From the cell containing the given text, extract its center point as (x, y) coordinate. 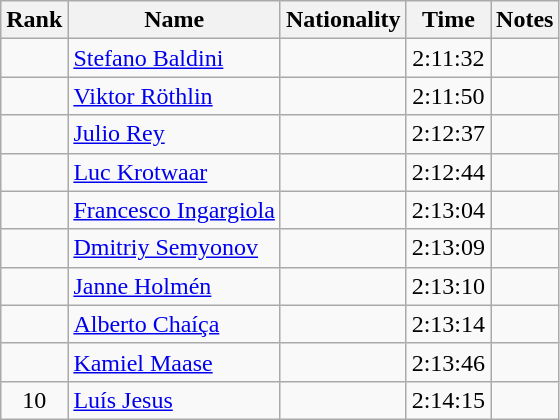
Viktor Röthlin (174, 96)
2:13:14 (448, 324)
2:11:32 (448, 58)
Luís Jesus (174, 400)
Julio Rey (174, 134)
Name (174, 20)
Luc Krotwaar (174, 172)
2:13:04 (448, 210)
Francesco Ingargiola (174, 210)
Kamiel Maase (174, 362)
2:12:37 (448, 134)
10 (34, 400)
Notes (525, 20)
2:14:15 (448, 400)
2:13:10 (448, 286)
2:13:09 (448, 248)
Nationality (343, 20)
2:13:46 (448, 362)
Dmitriy Semyonov (174, 248)
Stefano Baldini (174, 58)
2:11:50 (448, 96)
Time (448, 20)
Alberto Chaíça (174, 324)
Janne Holmén (174, 286)
Rank (34, 20)
2:12:44 (448, 172)
